Scan for the cell matching the given text and deliver its (x, y) coordinate at center. 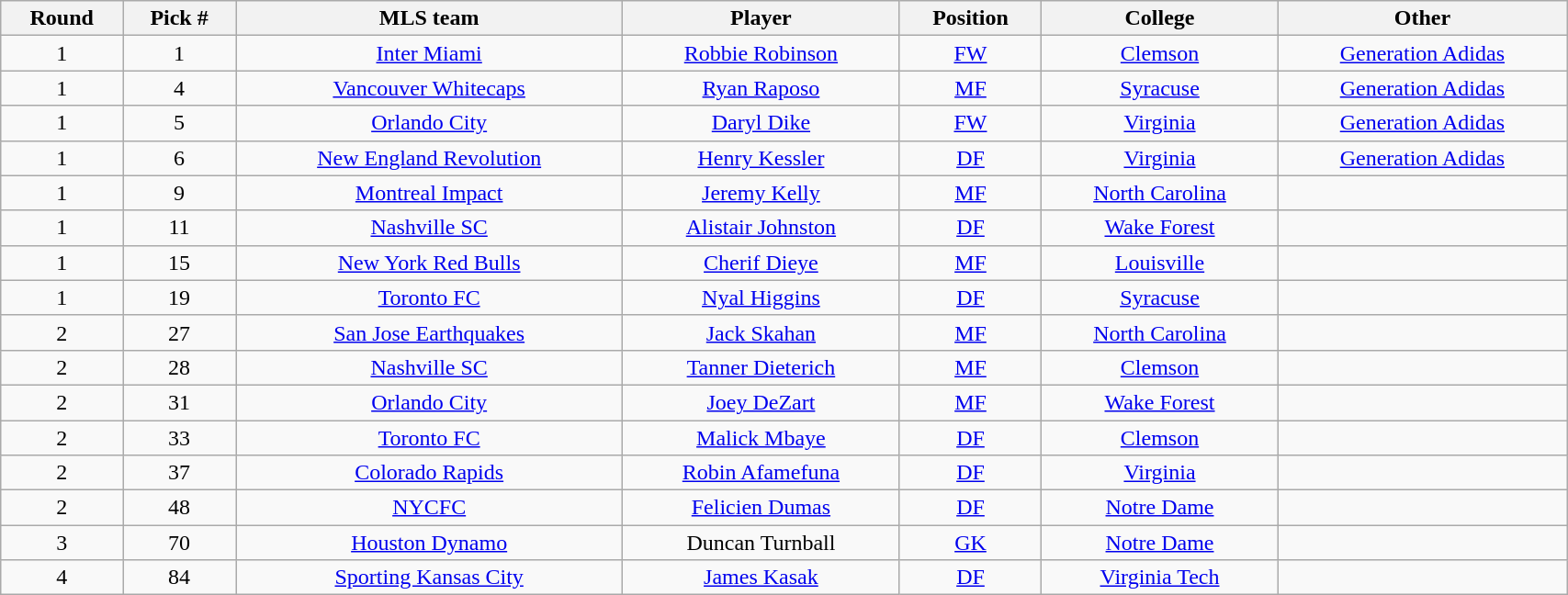
Nyal Higgins (761, 297)
Jack Skahan (761, 332)
6 (180, 158)
48 (180, 508)
Other (1422, 18)
28 (180, 367)
15 (180, 263)
Houston Dynamo (428, 543)
Robbie Robinson (761, 53)
James Kasak (761, 578)
NYCFC (428, 508)
Ryan Raposo (761, 88)
College (1159, 18)
Louisville (1159, 263)
Daryl Dike (761, 123)
3 (62, 543)
5 (180, 123)
37 (180, 473)
Inter Miami (428, 53)
Pick # (180, 18)
GK (970, 543)
Round (62, 18)
Jeremy Kelly (761, 193)
Sporting Kansas City (428, 578)
33 (180, 438)
Cherif Dieye (761, 263)
Position (970, 18)
Henry Kessler (761, 158)
9 (180, 193)
Malick Mbaye (761, 438)
Vancouver Whitecaps (428, 88)
Colorado Rapids (428, 473)
19 (180, 297)
11 (180, 228)
Robin Afamefuna (761, 473)
MLS team (428, 18)
Joey DeZart (761, 402)
Alistair Johnston (761, 228)
Tanner Dieterich (761, 367)
San Jose Earthquakes (428, 332)
84 (180, 578)
31 (180, 402)
Virginia Tech (1159, 578)
Duncan Turnball (761, 543)
27 (180, 332)
Felicien Dumas (761, 508)
New York Red Bulls (428, 263)
New England Revolution (428, 158)
Player (761, 18)
Montreal Impact (428, 193)
70 (180, 543)
